Detect which cell encompasses the target text, then output its (x, y) center coordinate. 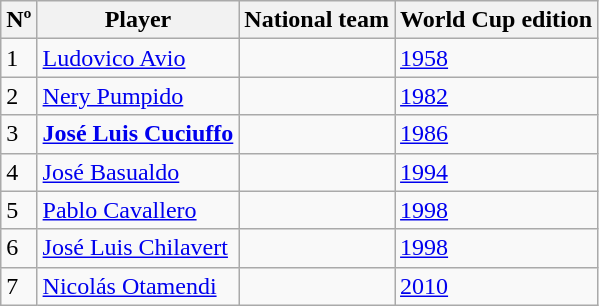
José Luis Cuciuffo (138, 134)
José Luis Chilavert (138, 248)
World Cup edition (496, 20)
7 (19, 286)
Ludovico Avio (138, 58)
Player (138, 20)
6 (19, 248)
3 (19, 134)
5 (19, 210)
Nº (19, 20)
1986 (496, 134)
Pablo Cavallero (138, 210)
Nicolás Otamendi (138, 286)
1994 (496, 172)
José Basualdo (138, 172)
Nery Pumpido (138, 96)
National team (317, 20)
4 (19, 172)
2 (19, 96)
1982 (496, 96)
2010 (496, 286)
1958 (496, 58)
1 (19, 58)
